For the text-containing cell, return its midpoint in [x, y] coordinate format. 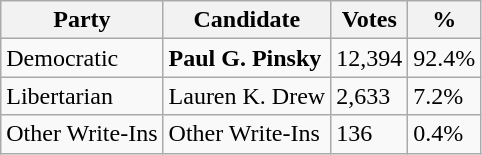
7.2% [444, 96]
12,394 [370, 58]
136 [370, 134]
Lauren K. Drew [247, 96]
Democratic [82, 58]
2,633 [370, 96]
Party [82, 20]
% [444, 20]
Paul G. Pinsky [247, 58]
Libertarian [82, 96]
Votes [370, 20]
92.4% [444, 58]
0.4% [444, 134]
Candidate [247, 20]
